For the text-containing cell, return its midpoint in [x, y] coordinate format. 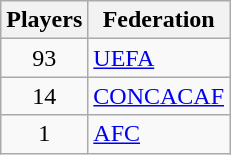
AFC [159, 134]
Federation [159, 20]
93 [44, 58]
CONCACAF [159, 96]
Players [44, 20]
14 [44, 96]
1 [44, 134]
UEFA [159, 58]
